Find where the given text appears and provide that cell's center as [x, y] coordinate. 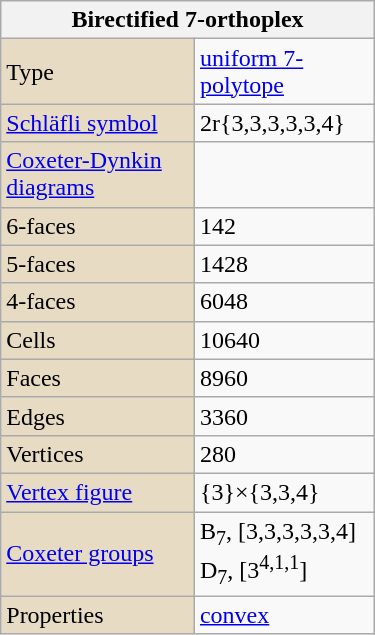
10640 [284, 340]
Cells [98, 340]
Coxeter-Dynkin diagrams [98, 174]
6048 [284, 302]
5-faces [98, 264]
Faces [98, 378]
Schläfli symbol [98, 123]
2r{3,3,3,3,3,4} [284, 123]
6-faces [98, 226]
4-faces [98, 302]
Vertex figure [98, 492]
3360 [284, 416]
1428 [284, 264]
uniform 7-polytope [284, 72]
280 [284, 454]
Vertices [98, 454]
Type [98, 72]
convex [284, 615]
Edges [98, 416]
Properties [98, 615]
Birectified 7-orthoplex [188, 20]
8960 [284, 378]
Coxeter groups [98, 554]
{3}×{3,3,4} [284, 492]
142 [284, 226]
B7, [3,3,3,3,3,4]D7, [34,1,1] [284, 554]
